From the cell containing the given text, extract its center point as [x, y] coordinate. 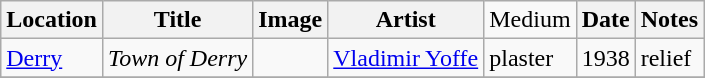
Date [606, 20]
Artist [406, 20]
Town of Derry [177, 58]
Medium [530, 20]
Vladimir Yoffe [406, 58]
Image [290, 20]
Derry [52, 58]
1938 [606, 58]
Notes [669, 20]
plaster [530, 58]
relief [669, 58]
Location [52, 20]
Title [177, 20]
